Search for the cell housing the specified text and yield its [x, y] center coordinate. 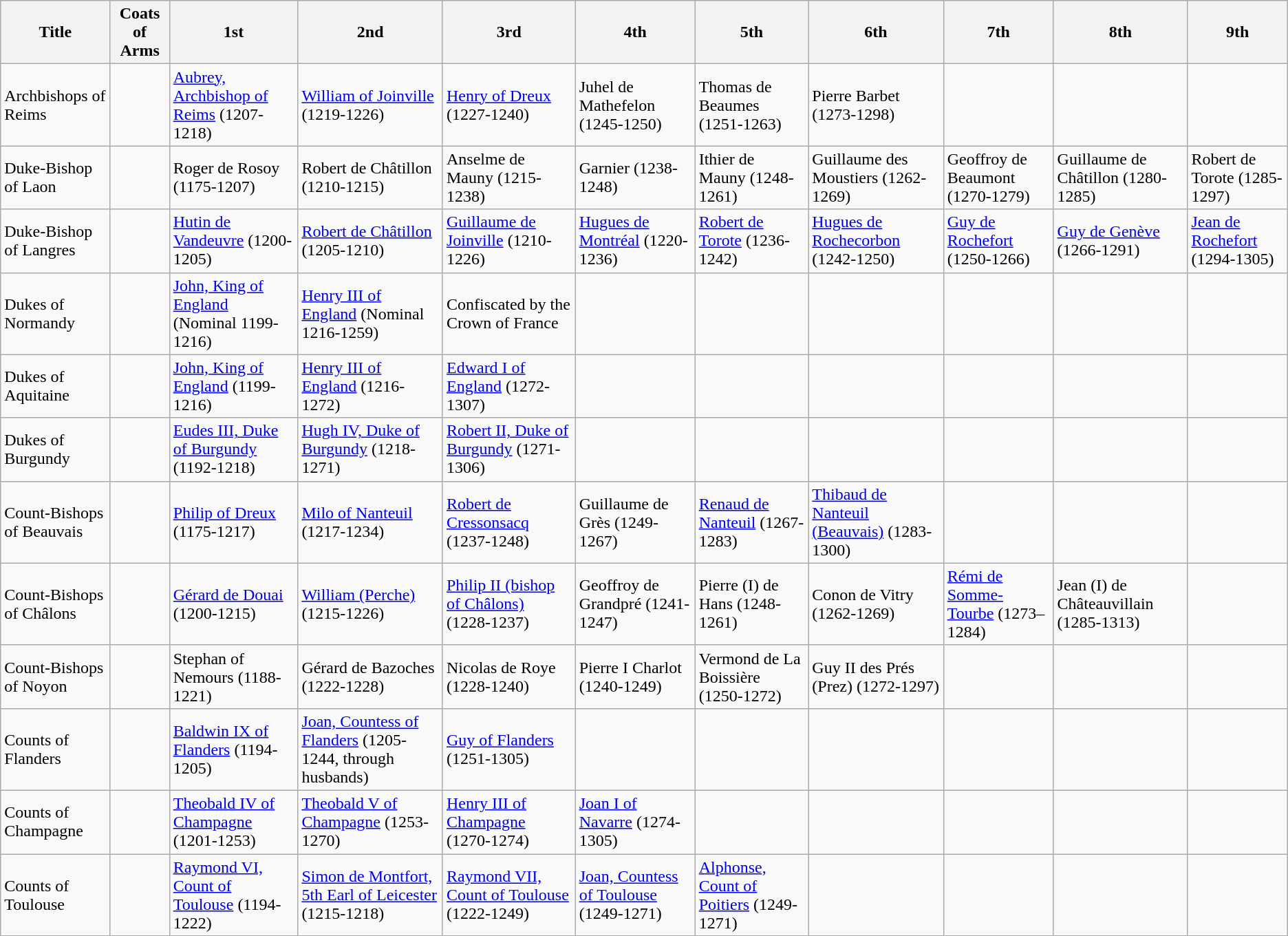
Edward I of England (1272-1307) [509, 386]
Hugues de Rochecorbon (1242-1250) [876, 241]
Baldwin IX of Flanders (1194-1205) [234, 749]
Dukes of Normandy [55, 314]
4th [635, 32]
Henry III of England (1216-1272) [370, 386]
Eudes III, Duke of Burgundy (1192-1218) [234, 449]
Garnier (1238-1248) [635, 178]
Guillaume de Grès (1249-1267) [635, 522]
Robert de Châtillon (1210-1215) [370, 178]
Dukes of Burgundy [55, 449]
Roger de Rosoy (1175-1207) [234, 178]
Henry of Dreux (1227-1240) [509, 105]
3rd [509, 32]
Milo of Nanteuil (1217-1234) [370, 522]
Alphonse, Count of Poitiers (1249-1271) [751, 895]
William of Joinville (1219-1226) [370, 105]
Geoffroy de Beaumont (1270-1279) [998, 178]
Jean (I) de Châteauvillain (1285-1313) [1120, 604]
Conon de Vitry (1262-1269) [876, 604]
Joan, Countess of Toulouse (1249-1271) [635, 895]
Thibaud de Nanteuil (Beauvais) (1283-1300) [876, 522]
Pierre (I) de Hans (1248-1261) [751, 604]
9th [1237, 32]
Hugh IV, Duke of Burgundy (1218-1271) [370, 449]
Guy of Flanders (1251-1305) [509, 749]
Robert de Cressonsacq (1237-1248) [509, 522]
Robert de Torote (1285-1297) [1237, 178]
Archbishops of Reims [55, 105]
Counts of Champagne [55, 822]
Hutin de Vandeuvre (1200-1205) [234, 241]
Raymond VII, Count of Toulouse (1222-1249) [509, 895]
Stephan of Nemours (1188-1221) [234, 677]
Philip of Dreux (1175-1217) [234, 522]
Juhel de Mathefelon (1245-1250) [635, 105]
John, King of England (1199-1216) [234, 386]
Ithier de Mauny (1248-1261) [751, 178]
Count-Bishops of Noyon [55, 677]
5th [751, 32]
Theobald IV of Champagne (1201-1253) [234, 822]
Robert de Torote (1236-1242) [751, 241]
Renaud de Nanteuil (1267-1283) [751, 522]
Count-Bishops of Châlons [55, 604]
Guillaume des Moustiers (1262-1269) [876, 178]
7th [998, 32]
Confiscated by the Crown of France [509, 314]
John, King of England (Nominal 1199-1216) [234, 314]
Nicolas de Roye (1228-1240) [509, 677]
Henry III of England (Nominal 1216-1259) [370, 314]
Guy de Genève (1266-1291) [1120, 241]
William (Perche) (1215-1226) [370, 604]
Joan I of Navarre (1274-1305) [635, 822]
Hugues de Montréal (1220-1236) [635, 241]
Anselme de Mauny (1215-1238) [509, 178]
Robert II, Duke of Burgundy (1271-1306) [509, 449]
Joan, Countess of Flanders (1205-1244, through husbands) [370, 749]
Rémi de Somme-Tourbe (1273–1284) [998, 604]
Henry III of Champagne (1270-1274) [509, 822]
Guy de Rochefort (1250-1266) [998, 241]
Counts of Flanders [55, 749]
Duke-Bishop of Langres [55, 241]
Theobald V of Champagne (1253-1270) [370, 822]
Coats of Arms [140, 32]
Raymond VI, Count of Toulouse (1194-1222) [234, 895]
Pierre I Charlot (1240-1249) [635, 677]
6th [876, 32]
Guillaume de Châtillon (1280-1285) [1120, 178]
Guy II des Prés (Prez) (1272-1297) [876, 677]
Robert de Châtillon (1205-1210) [370, 241]
Gérard de Douai (1200-1215) [234, 604]
Jean de Rochefort (1294-1305) [1237, 241]
1st [234, 32]
Philip II (bishop of Châlons) (1228-1237) [509, 604]
Title [55, 32]
2nd [370, 32]
Simon de Montfort, 5th Earl of Leicester (1215-1218) [370, 895]
8th [1120, 32]
Guillaume de Joinville (1210-1226) [509, 241]
Duke-Bishop of Laon [55, 178]
Vermond de La Boissière (1250-1272) [751, 677]
Gérard de Bazoches (1222-1228) [370, 677]
Aubrey, Archbishop of Reims (1207-1218) [234, 105]
Thomas de Beaumes (1251-1263) [751, 105]
Pierre Barbet (1273-1298) [876, 105]
Count-Bishops of Beauvais [55, 522]
Counts of Toulouse [55, 895]
Geoffroy de Grandpré (1241-1247) [635, 604]
Dukes of Aquitaine [55, 386]
